Return (x, y) of the center of cell containing provided text 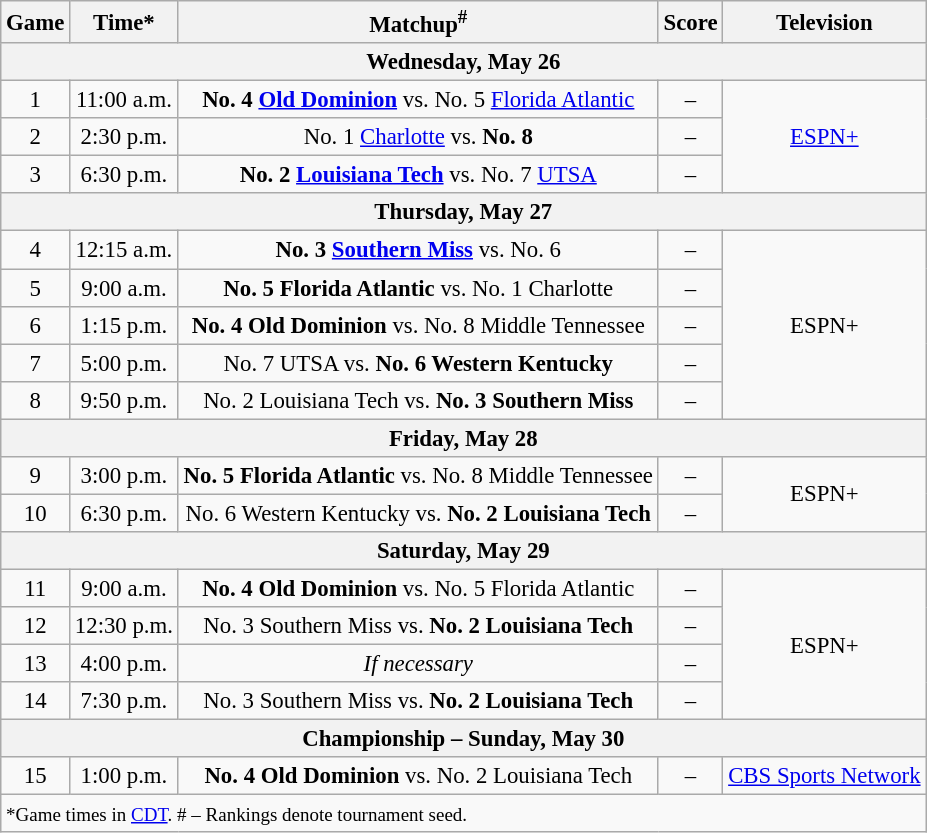
Thursday, May 27 (464, 213)
No. 1 Charlotte vs. No. 8 (418, 137)
7:30 p.m. (124, 701)
12:30 p.m. (124, 626)
No. 4 Old Dominion vs. No. 2 Louisiana Tech (418, 776)
No. 2 Louisiana Tech vs. No. 7 UTSA (418, 175)
No. 5 Florida Atlantic vs. No. 8 Middle Tennessee (418, 476)
9:50 p.m. (124, 400)
Championship – Sunday, May 30 (464, 739)
No. 4 Old Dominion vs. No. 8 Middle Tennessee (418, 325)
4:00 p.m. (124, 664)
Matchup# (418, 22)
3 (36, 175)
2:30 p.m. (124, 137)
7 (36, 363)
5:00 p.m. (124, 363)
12 (36, 626)
15 (36, 776)
1 (36, 100)
No. 5 Florida Atlantic vs. No. 1 Charlotte (418, 288)
No. 6 Western Kentucky vs. No. 2 Louisiana Tech (418, 513)
No. 3 Southern Miss vs. No. 6 (418, 250)
1:00 p.m. (124, 776)
4 (36, 250)
Television (824, 22)
5 (36, 288)
No. 2 Louisiana Tech vs. No. 3 Southern Miss (418, 400)
8 (36, 400)
11 (36, 588)
1:15 p.m. (124, 325)
Time* (124, 22)
10 (36, 513)
Game (36, 22)
Friday, May 28 (464, 438)
CBS Sports Network (824, 776)
11:00 a.m. (124, 100)
2 (36, 137)
6 (36, 325)
12:15 a.m. (124, 250)
3:00 p.m. (124, 476)
13 (36, 664)
No. 7 UTSA vs. No. 6 Western Kentucky (418, 363)
9 (36, 476)
If necessary (418, 664)
Wednesday, May 26 (464, 62)
Score (690, 22)
*Game times in CDT. # – Rankings denote tournament seed. (464, 814)
14 (36, 701)
Saturday, May 29 (464, 551)
